Determine the [x, y] coordinate at the center of the cell enclosing the given text.  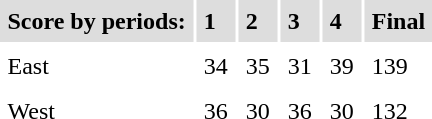
4 [342, 21]
39 [342, 66]
Final [398, 21]
31 [300, 66]
1 [216, 21]
139 [398, 66]
3 [300, 21]
2 [258, 21]
Score by periods: [96, 21]
East [96, 66]
34 [216, 66]
35 [258, 66]
